Identify which cell holds the provided text, then report its (X, Y) central coordinate. 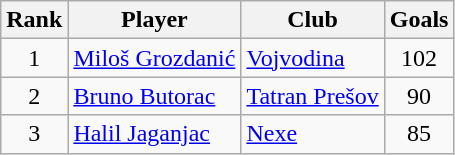
85 (419, 134)
Bruno Butorac (154, 96)
Vojvodina (312, 58)
90 (419, 96)
1 (34, 58)
Rank (34, 20)
3 (34, 134)
Halil Jaganjac (154, 134)
Nexe (312, 134)
Goals (419, 20)
102 (419, 58)
2 (34, 96)
Miloš Grozdanić (154, 58)
Player (154, 20)
Tatran Prešov (312, 96)
Club (312, 20)
